For the text-containing cell, return its midpoint in [x, y] coordinate format. 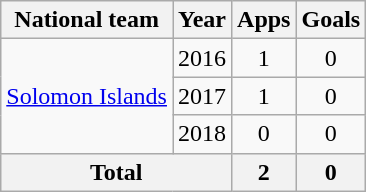
2016 [202, 58]
2 [264, 172]
2017 [202, 96]
2018 [202, 134]
Solomon Islands [87, 96]
Apps [264, 20]
National team [87, 20]
Total [116, 172]
Goals [331, 20]
Year [202, 20]
